Locate the cell with the specified text and output its (X, Y) center coordinate. 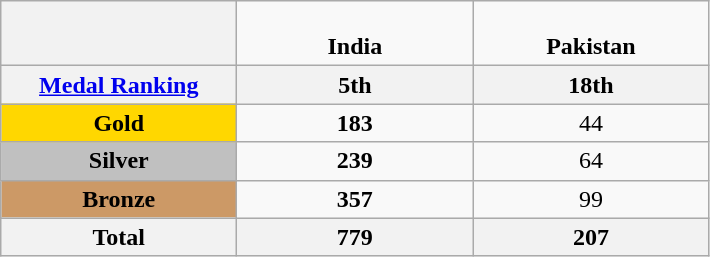
Silver (119, 161)
Medal Ranking (119, 85)
18th (591, 85)
Pakistan (591, 34)
183 (355, 123)
Bronze (119, 199)
India (355, 34)
44 (591, 123)
779 (355, 237)
357 (355, 199)
64 (591, 161)
99 (591, 199)
207 (591, 237)
5th (355, 85)
239 (355, 161)
Total (119, 237)
Gold (119, 123)
